Capture the cell that displays the provided text and extract its (x, y) central coordinate. 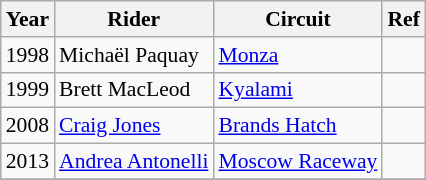
Monza (298, 55)
Andrea Antonelli (134, 162)
1998 (28, 55)
Moscow Raceway (298, 162)
Year (28, 19)
Brett MacLeod (134, 90)
Kyalami (298, 90)
Brands Hatch (298, 126)
Circuit (298, 19)
2008 (28, 126)
Michaël Paquay (134, 55)
2013 (28, 162)
Craig Jones (134, 126)
1999 (28, 90)
Ref (403, 19)
Rider (134, 19)
